Locate the cell with the specified text and output its (x, y) center coordinate. 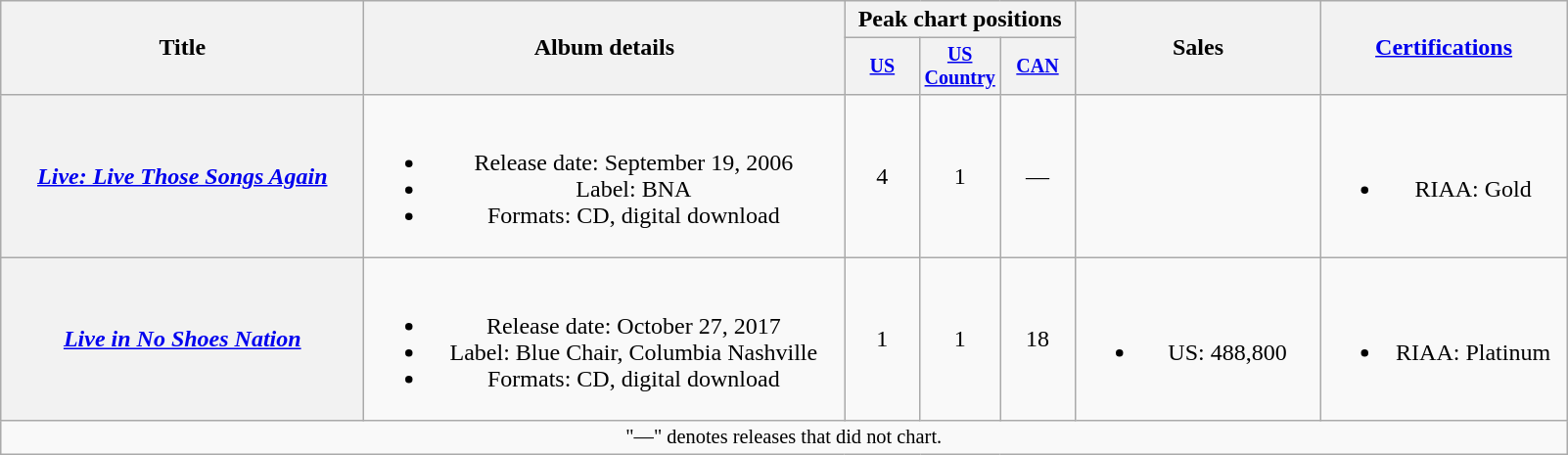
Live in No Shoes Nation (182, 339)
Certifications (1445, 48)
US Country (960, 67)
US (883, 67)
4 (883, 176)
Live: Live Those Songs Again (182, 176)
Peak chart positions (960, 20)
Title (182, 48)
Sales (1198, 48)
CAN (1038, 67)
RIAA: Gold (1445, 176)
Release date: October 27, 2017Label: Blue Chair, Columbia NashvilleFormats: CD, digital download (605, 339)
"—" denotes releases that did not chart. (784, 437)
RIAA: Platinum (1445, 339)
Release date: September 19, 2006Label: BNAFormats: CD, digital download (605, 176)
Album details (605, 48)
— (1038, 176)
US: 488,800 (1198, 339)
18 (1038, 339)
